Find where the given text appears and provide that cell's center as (x, y) coordinate. 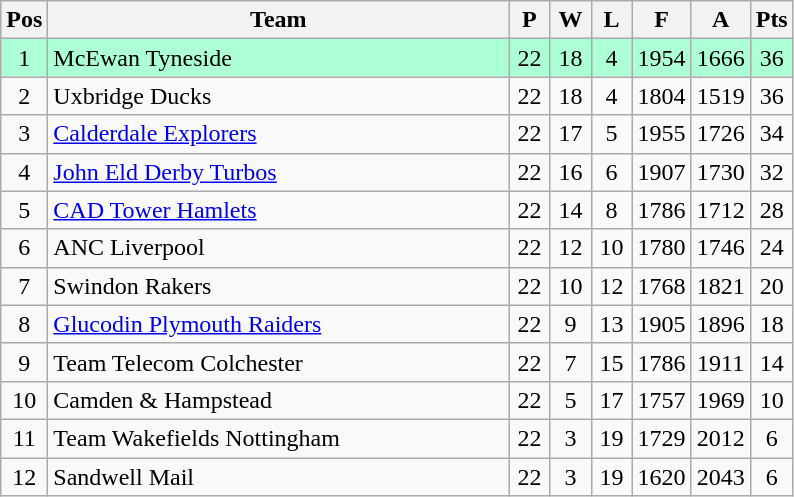
Uxbridge Ducks (278, 96)
28 (772, 210)
1780 (662, 248)
15 (612, 362)
1896 (720, 324)
CAD Tower Hamlets (278, 210)
Pts (772, 20)
P (530, 20)
1954 (662, 58)
1955 (662, 134)
1729 (662, 438)
1712 (720, 210)
1911 (720, 362)
McEwan Tyneside (278, 58)
L (612, 20)
Team (278, 20)
2043 (720, 477)
20 (772, 286)
John Eld Derby Turbos (278, 172)
Calderdale Explorers (278, 134)
ANC Liverpool (278, 248)
1519 (720, 96)
1907 (662, 172)
1969 (720, 400)
1768 (662, 286)
Glucodin Plymouth Raiders (278, 324)
1666 (720, 58)
1905 (662, 324)
34 (772, 134)
1821 (720, 286)
1757 (662, 400)
1746 (720, 248)
F (662, 20)
1620 (662, 477)
2012 (720, 438)
Sandwell Mail (278, 477)
W (570, 20)
Swindon Rakers (278, 286)
1 (24, 58)
A (720, 20)
16 (570, 172)
13 (612, 324)
1726 (720, 134)
Team Wakefields Nottingham (278, 438)
Team Telecom Colchester (278, 362)
1730 (720, 172)
Camden & Hampstead (278, 400)
32 (772, 172)
1804 (662, 96)
2 (24, 96)
Pos (24, 20)
24 (772, 248)
11 (24, 438)
